For the text-containing cell, return its midpoint in [x, y] coordinate format. 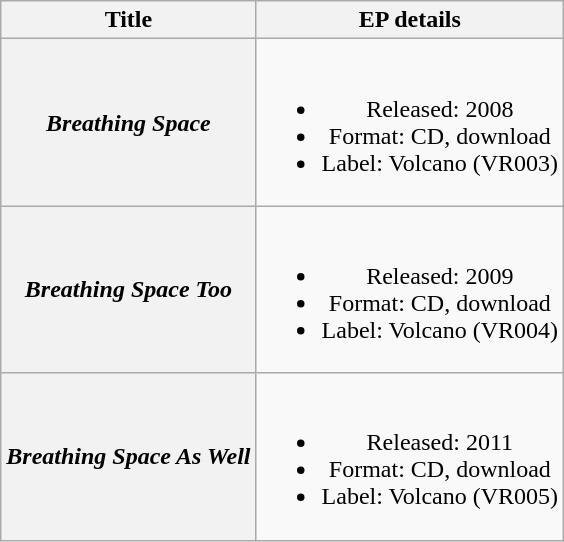
Breathing Space [128, 122]
EP details [410, 20]
Released: 2008Format: CD, downloadLabel: Volcano (VR003) [410, 122]
Title [128, 20]
Breathing Space As Well [128, 456]
Released: 2011Format: CD, downloadLabel: Volcano (VR005) [410, 456]
Breathing Space Too [128, 290]
Released: 2009Format: CD, downloadLabel: Volcano (VR004) [410, 290]
